Extract the (X, Y) coordinate from the center of the cell holding the provided text.  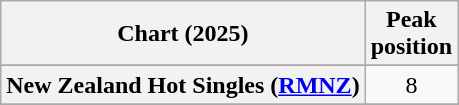
Chart (2025) (183, 34)
New Zealand Hot Singles (RMNZ) (183, 85)
Peakposition (411, 34)
8 (411, 85)
